Determine the (x, y) coordinate at the center of the cell enclosing the given text.  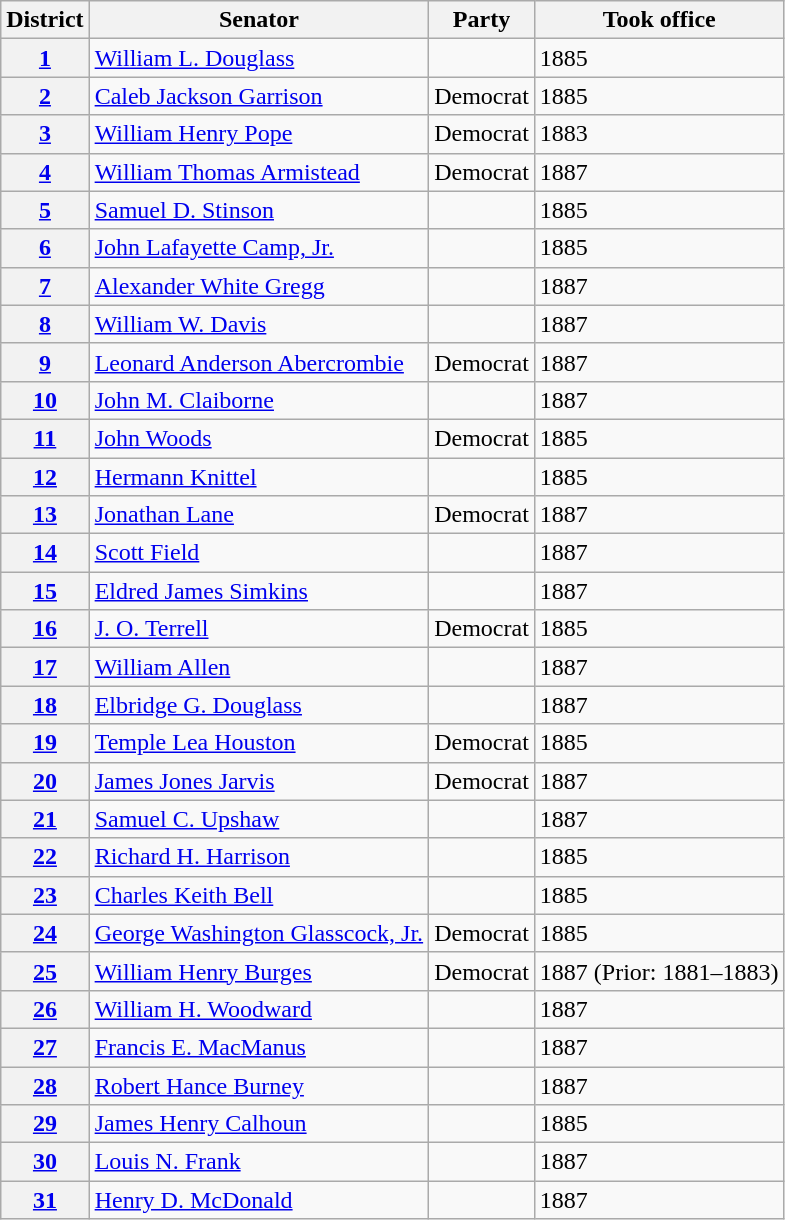
District (45, 20)
3 (45, 134)
24 (45, 933)
John M. Claiborne (259, 400)
26 (45, 1009)
Samuel D. Stinson (259, 210)
Party (482, 20)
Jonathan Lane (259, 515)
1887 (Prior: 1881–1883) (659, 971)
William L. Douglass (259, 58)
31 (45, 1200)
Caleb Jackson Garrison (259, 96)
William W. Davis (259, 324)
16 (45, 629)
21 (45, 819)
Eldred James Simkins (259, 591)
George Washington Glasscock, Jr. (259, 933)
Alexander White Gregg (259, 286)
William Thomas Armistead (259, 172)
Leonard Anderson Abercrombie (259, 362)
20 (45, 781)
Took office (659, 20)
19 (45, 743)
23 (45, 895)
7 (45, 286)
Richard H. Harrison (259, 857)
Senator (259, 20)
Scott Field (259, 553)
8 (45, 324)
Samuel C. Upshaw (259, 819)
30 (45, 1162)
Robert Hance Burney (259, 1085)
28 (45, 1085)
2 (45, 96)
John Lafayette Camp, Jr. (259, 248)
29 (45, 1124)
5 (45, 210)
17 (45, 667)
4 (45, 172)
Hermann Knittel (259, 477)
J. O. Terrell (259, 629)
William Henry Burges (259, 971)
Elbridge G. Douglass (259, 705)
13 (45, 515)
William Allen (259, 667)
Francis E. MacManus (259, 1047)
Louis N. Frank (259, 1162)
1 (45, 58)
22 (45, 857)
9 (45, 362)
James Henry Calhoun (259, 1124)
25 (45, 971)
Charles Keith Bell (259, 895)
William Henry Pope (259, 134)
18 (45, 705)
1883 (659, 134)
Henry D. McDonald (259, 1200)
11 (45, 438)
12 (45, 477)
Temple Lea Houston (259, 743)
10 (45, 400)
James Jones Jarvis (259, 781)
27 (45, 1047)
14 (45, 553)
15 (45, 591)
William H. Woodward (259, 1009)
6 (45, 248)
John Woods (259, 438)
